Pinpoint the cell where the given text exists, returning its [X, Y] midpoint coordinate. 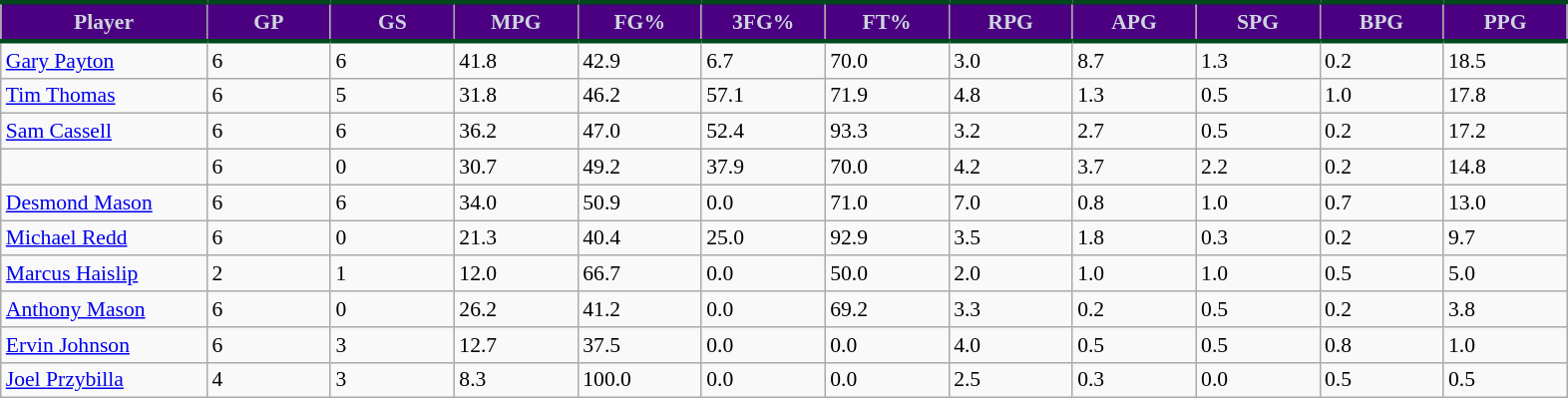
37.9 [763, 168]
2 [268, 274]
13.0 [1505, 202]
4 [268, 380]
Ervin Johnson [104, 345]
Michael Redd [104, 238]
Desmond Mason [104, 202]
BPG [1381, 22]
21.3 [516, 238]
1 [392, 274]
36.2 [516, 132]
50.9 [639, 202]
93.3 [887, 132]
APG [1134, 22]
5 [392, 96]
Anthony Mason [104, 309]
2.2 [1258, 168]
14.8 [1505, 168]
41.8 [516, 60]
18.5 [1505, 60]
0.7 [1381, 202]
6.7 [763, 60]
71.9 [887, 96]
3.2 [1010, 132]
GP [268, 22]
FT% [887, 22]
FG% [639, 22]
25.0 [763, 238]
12.0 [516, 274]
8.3 [516, 380]
41.2 [639, 309]
Sam Cassell [104, 132]
Marcus Haislip [104, 274]
46.2 [639, 96]
4.8 [1010, 96]
69.2 [887, 309]
66.7 [639, 274]
42.9 [639, 60]
3FG% [763, 22]
3.5 [1010, 238]
5.0 [1505, 274]
34.0 [516, 202]
50.0 [887, 274]
SPG [1258, 22]
3.3 [1010, 309]
GS [392, 22]
Tim Thomas [104, 96]
8.7 [1134, 60]
MPG [516, 22]
7.0 [1010, 202]
Gary Payton [104, 60]
37.5 [639, 345]
12.7 [516, 345]
57.1 [763, 96]
92.9 [887, 238]
9.7 [1505, 238]
26.2 [516, 309]
2.7 [1134, 132]
71.0 [887, 202]
3.0 [1010, 60]
17.8 [1505, 96]
2.5 [1010, 380]
3.7 [1134, 168]
2.0 [1010, 274]
49.2 [639, 168]
Player [104, 22]
Joel Przybilla [104, 380]
40.4 [639, 238]
17.2 [1505, 132]
47.0 [639, 132]
3.8 [1505, 309]
RPG [1010, 22]
4.0 [1010, 345]
52.4 [763, 132]
31.8 [516, 96]
30.7 [516, 168]
4.2 [1010, 168]
PPG [1505, 22]
100.0 [639, 380]
1.8 [1134, 238]
